For the text-containing cell, return its midpoint in [x, y] coordinate format. 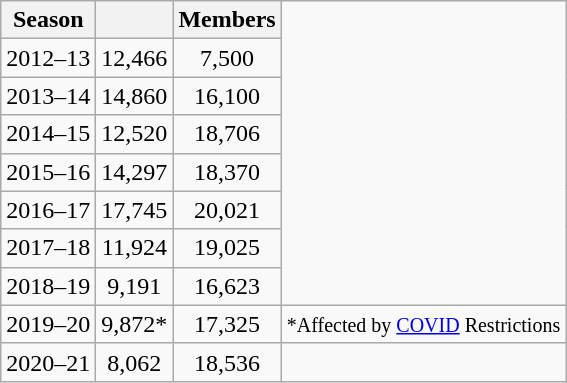
17,745 [134, 210]
9,191 [134, 286]
19,025 [227, 248]
17,325 [227, 324]
8,062 [134, 362]
20,021 [227, 210]
7,500 [227, 58]
2015–16 [48, 172]
Season [48, 20]
2016–17 [48, 210]
16,623 [227, 286]
2020–21 [48, 362]
11,924 [134, 248]
2012–13 [48, 58]
18,706 [227, 134]
2013–14 [48, 96]
14,297 [134, 172]
18,536 [227, 362]
12,466 [134, 58]
2014–15 [48, 134]
9,872* [134, 324]
12,520 [134, 134]
16,100 [227, 96]
18,370 [227, 172]
2019–20 [48, 324]
2018–19 [48, 286]
14,860 [134, 96]
2017–18 [48, 248]
*Affected by COVID Restrictions [423, 324]
Members [227, 20]
